Return (X, Y) of the center of cell containing provided text 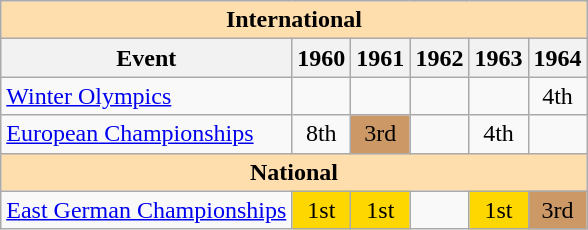
International (294, 20)
8th (322, 134)
1963 (498, 58)
1962 (440, 58)
1960 (322, 58)
National (294, 172)
Winter Olympics (146, 96)
Event (146, 58)
East German Championships (146, 210)
European Championships (146, 134)
1961 (380, 58)
1964 (558, 58)
